Identify which cell holds the provided text, then report its (x, y) central coordinate. 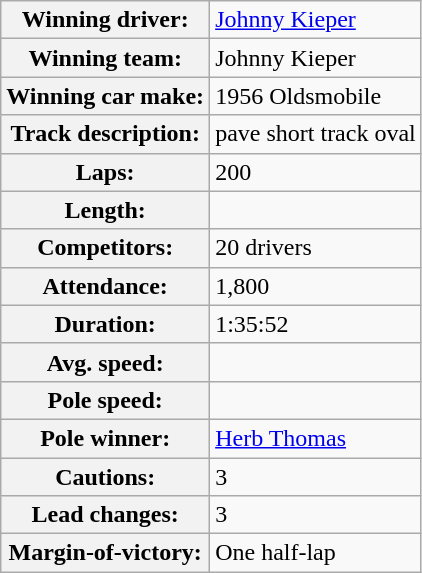
1:35:52 (316, 324)
Cautions: (106, 477)
Pole winner: (106, 438)
Length: (106, 210)
200 (316, 172)
One half-lap (316, 553)
Avg. speed: (106, 362)
Winning driver: (106, 20)
Track description: (106, 134)
Herb Thomas (316, 438)
1956 Oldsmobile (316, 96)
Competitors: (106, 248)
20 drivers (316, 248)
Lead changes: (106, 515)
Attendance: (106, 286)
Laps: (106, 172)
Winning team: (106, 58)
1,800 (316, 286)
Duration: (106, 324)
Winning car make: (106, 96)
Margin-of-victory: (106, 553)
pave short track oval (316, 134)
Pole speed: (106, 400)
